From the cell containing the given text, extract its center point as [X, Y] coordinate. 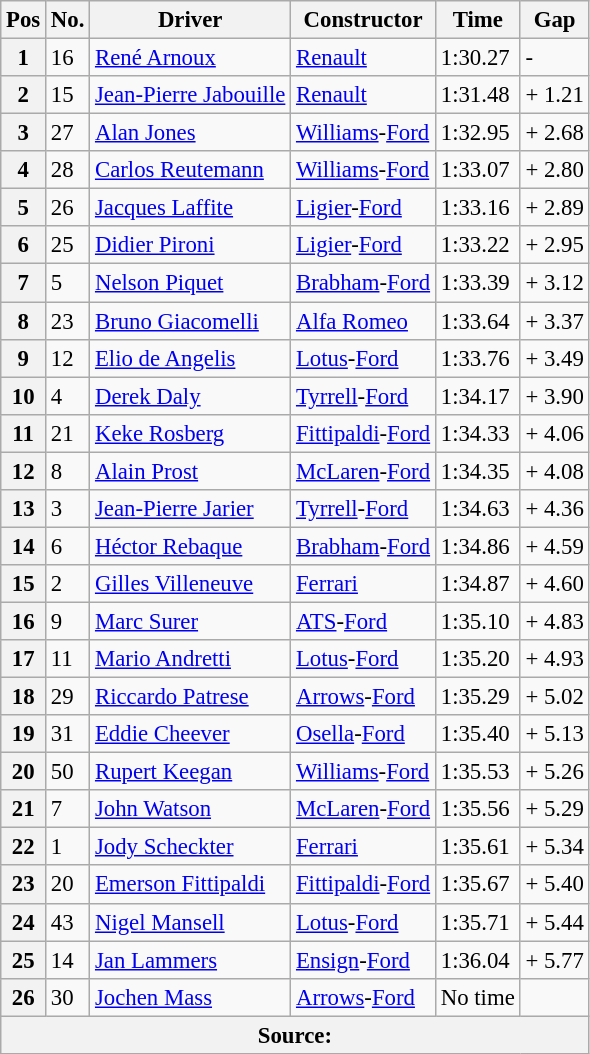
No. [68, 20]
1:34.33 [478, 433]
+ 5.02 [554, 697]
Jody Scheckter [190, 847]
1:34.87 [478, 584]
Mario Andretti [190, 659]
Keke Rosberg [190, 433]
+ 5.44 [554, 922]
René Arnoux [190, 58]
43 [68, 922]
1:30.27 [478, 58]
29 [68, 697]
31 [68, 734]
Didier Pironi [190, 245]
1:35.71 [478, 922]
22 [24, 847]
Gilles Villeneuve [190, 584]
19 [24, 734]
Osella-Ford [364, 734]
1:35.29 [478, 697]
Alain Prost [190, 471]
+ 3.12 [554, 283]
1:35.40 [478, 734]
Jan Lammers [190, 960]
1:35.56 [478, 809]
+ 4.83 [554, 621]
30 [68, 997]
Constructor [364, 20]
Marc Surer [190, 621]
Jean-Pierre Jabouille [190, 95]
28 [68, 170]
Carlos Reutemann [190, 170]
+ 2.80 [554, 170]
+ 5.13 [554, 734]
+ 5.40 [554, 885]
Alan Jones [190, 133]
24 [24, 922]
Pos [24, 20]
John Watson [190, 809]
1:35.61 [478, 847]
Alfa Romeo [364, 321]
Riccardo Patrese [190, 697]
Driver [190, 20]
Jacques Laffite [190, 208]
1:33.76 [478, 358]
Source: [295, 1035]
+ 1.21 [554, 95]
+ 3.90 [554, 396]
Time [478, 20]
1:35.67 [478, 885]
27 [68, 133]
+ 3.37 [554, 321]
No time [478, 997]
+ 5.29 [554, 809]
1:33.16 [478, 208]
+ 5.34 [554, 847]
50 [68, 772]
ATS-Ford [364, 621]
Ensign-Ford [364, 960]
+ 4.59 [554, 546]
Emerson Fittipaldi [190, 885]
17 [24, 659]
1:35.20 [478, 659]
Derek Daly [190, 396]
+ 2.89 [554, 208]
1:34.63 [478, 509]
Héctor Rebaque [190, 546]
1:34.86 [478, 546]
10 [24, 396]
1:32.95 [478, 133]
Nelson Piquet [190, 283]
1:33.64 [478, 321]
- [554, 58]
1:34.35 [478, 471]
1:34.17 [478, 396]
Eddie Cheever [190, 734]
Elio de Angelis [190, 358]
Bruno Giacomelli [190, 321]
+ 4.60 [554, 584]
+ 2.68 [554, 133]
+ 2.95 [554, 245]
Jean-Pierre Jarier [190, 509]
+ 3.49 [554, 358]
+ 4.93 [554, 659]
1:36.04 [478, 960]
+ 4.06 [554, 433]
1:35.53 [478, 772]
+ 5.77 [554, 960]
1:31.48 [478, 95]
1:35.10 [478, 621]
+ 4.36 [554, 509]
Jochen Mass [190, 997]
1:33.22 [478, 245]
Gap [554, 20]
Rupert Keegan [190, 772]
1:33.07 [478, 170]
+ 5.26 [554, 772]
18 [24, 697]
13 [24, 509]
Nigel Mansell [190, 922]
+ 4.08 [554, 471]
1:33.39 [478, 283]
